Provide the [X, Y] coordinate of the cell's center where the given text is located.  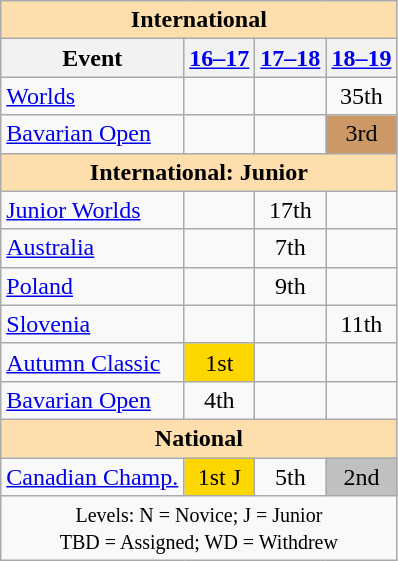
International: Junior [199, 172]
17–18 [290, 58]
Autumn Classic [92, 362]
16–17 [220, 58]
17th [290, 210]
11th [362, 324]
18–19 [362, 58]
5th [290, 477]
Poland [92, 286]
9th [290, 286]
2nd [362, 477]
National [199, 438]
Australia [92, 248]
7th [290, 248]
35th [362, 96]
3rd [362, 134]
Event [92, 58]
1st J [220, 477]
Junior Worlds [92, 210]
4th [220, 400]
International [199, 20]
1st [220, 362]
Canadian Champ. [92, 477]
Levels: N = Novice; J = Junior TBD = Assigned; WD = Withdrew [199, 528]
Worlds [92, 96]
Slovenia [92, 324]
